Provide the (x, y) coordinate of the cell's center where the given text is located.  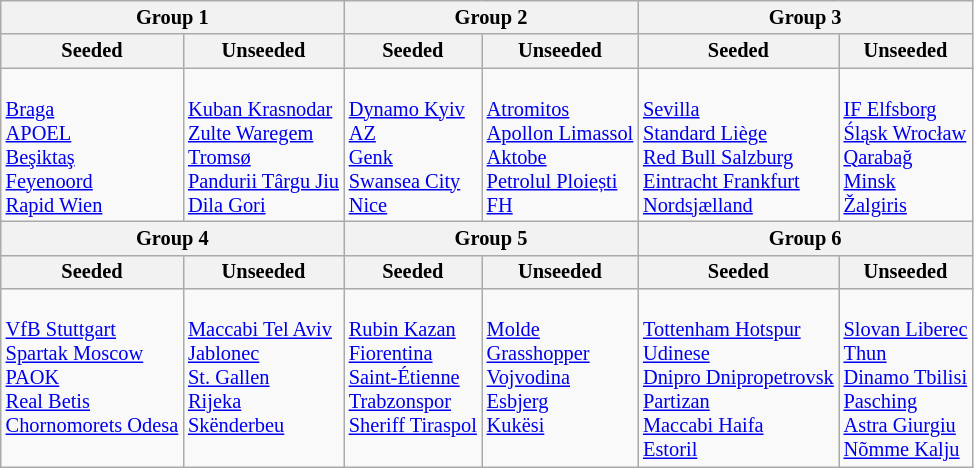
Group 1 (172, 17)
Tottenham Hotspur Udinese Dnipro Dnipropetrovsk Partizan Maccabi Haifa Estoril (738, 378)
Rubin Kazan Fiorentina Saint-Étienne Trabzonspor Sheriff Tiraspol (413, 378)
VfB Stuttgart Spartak Moscow PAOK Real Betis Chornomorets Odesa (92, 378)
Group 6 (805, 238)
Sevilla Standard Liège Red Bull Salzburg Eintracht Frankfurt Nordsjælland (738, 145)
Maccabi Tel Aviv Jablonec St. Gallen Rijeka Skënderbeu (264, 378)
Molde Grasshopper Vojvodina Esbjerg Kukësi (560, 378)
Dynamo Kyiv AZ Genk Swansea City Nice (413, 145)
Atromitos Apollon Limassol Aktobe Petrolul Ploiești FH (560, 145)
Group 4 (172, 238)
Braga APOEL Beşiktaş Feyenoord Rapid Wien (92, 145)
Group 3 (805, 17)
Group 2 (491, 17)
IF Elfsborg Śląsk Wrocław Qarabağ Minsk Žalgiris (906, 145)
Slovan Liberec Thun Dinamo Tbilisi Pasching Astra Giurgiu Nõmme Kalju (906, 378)
Group 5 (491, 238)
Kuban Krasnodar Zulte Waregem Tromsø Pandurii Târgu Jiu Dila Gori (264, 145)
